Capture the cell that displays the provided text and extract its (x, y) central coordinate. 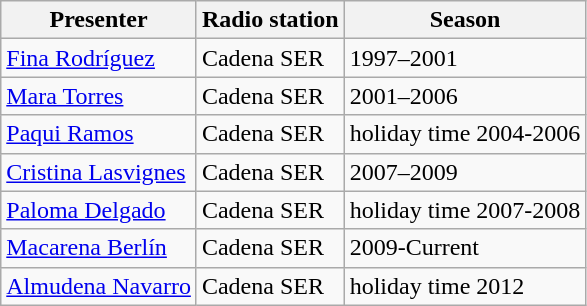
Season (465, 20)
holiday time 2004-2006 (465, 134)
Cristina Lasvignes (99, 172)
Fina Rodríguez (99, 58)
Paqui Ramos (99, 134)
Paloma Delgado (99, 210)
holiday time 2007-2008 (465, 210)
1997–2001 (465, 58)
Almudena Navarro (99, 286)
Macarena Berlín (99, 248)
2009-Current (465, 248)
2007–2009 (465, 172)
Radio station (270, 20)
Mara Torres (99, 96)
2001–2006 (465, 96)
holiday time 2012 (465, 286)
Presenter (99, 20)
